Find where the given text appears and provide that cell's center as [x, y] coordinate. 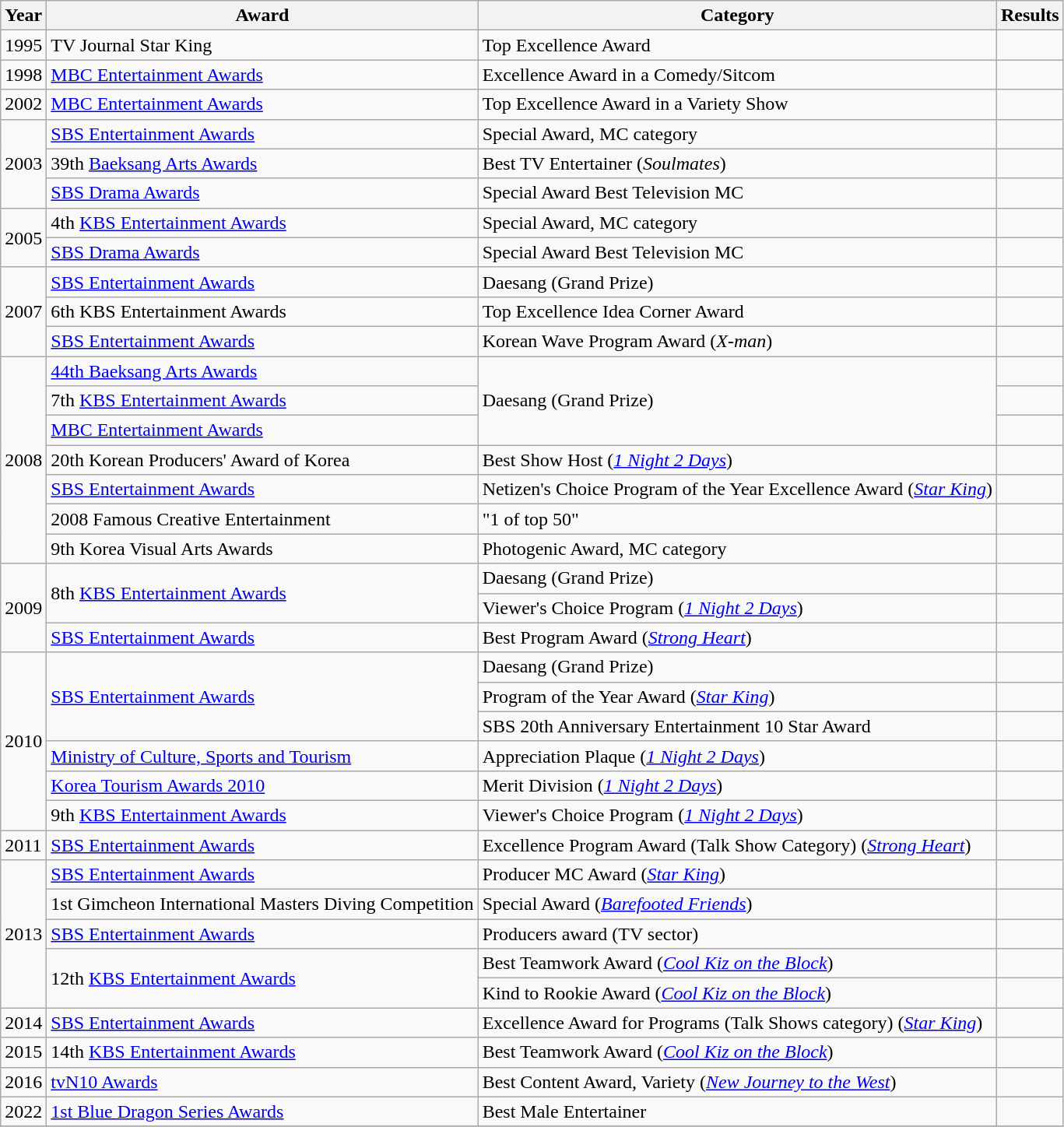
Special Award (Barefooted Friends) [737, 904]
Producer MC Award (Star King) [737, 875]
2013 [23, 934]
2007 [23, 311]
SBS 20th Anniversary Entertainment 10 Star Award [737, 726]
Best Content Award, Variety (New Journey to the West) [737, 1082]
1st Gimcheon International Masters Diving Competition [262, 904]
2008 [23, 460]
2022 [23, 1111]
Producers award (TV sector) [737, 934]
8th KBS Entertainment Awards [262, 593]
Top Excellence Award [737, 45]
Ministry of Culture, Sports and Tourism [262, 756]
Kind to Rookie Award (Cool Kiz on the Block) [737, 993]
TV Journal Star King [262, 45]
Photogenic Award, MC category [737, 549]
Year [23, 16]
12th KBS Entertainment Awards [262, 978]
7th KBS Entertainment Awards [262, 401]
Best Male Entertainer [737, 1111]
Program of the Year Award (Star King) [737, 697]
Excellence Award for Programs (Talk Shows category) (Star King) [737, 1023]
2008 Famous Creative Entertainment [262, 519]
"1 of top 50" [737, 519]
2011 [23, 844]
Best Show Host (1 Night 2 Days) [737, 460]
Best Program Award (Strong Heart) [737, 637]
Appreciation Plaque (1 Night 2 Days) [737, 756]
Top Excellence Idea Corner Award [737, 311]
2003 [23, 163]
2015 [23, 1052]
2005 [23, 237]
2010 [23, 741]
Category [737, 16]
14th KBS Entertainment Awards [262, 1052]
1st Blue Dragon Series Awards [262, 1111]
2016 [23, 1082]
Excellence Award in a Comedy/Sitcom [737, 75]
1995 [23, 45]
Merit Division (1 Night 2 Days) [737, 785]
1998 [23, 75]
6th KBS Entertainment Awards [262, 311]
Results [1030, 16]
Korean Wave Program Award (X-man) [737, 341]
44th Baeksang Arts Awards [262, 371]
tvN10 Awards [262, 1082]
Best TV Entertainer (Soulmates) [737, 163]
Excellence Program Award (Talk Show Category) (Strong Heart) [737, 844]
9th Korea Visual Arts Awards [262, 549]
9th KBS Entertainment Awards [262, 815]
2009 [23, 608]
39th Baeksang Arts Awards [262, 163]
2014 [23, 1023]
2002 [23, 104]
Top Excellence Award in a Variety Show [737, 104]
Netizen's Choice Program of the Year Excellence Award (Star King) [737, 490]
Korea Tourism Awards 2010 [262, 785]
Award [262, 16]
20th Korean Producers' Award of Korea [262, 460]
4th KBS Entertainment Awards [262, 223]
